Capture the cell that displays the provided text and extract its [X, Y] central coordinate. 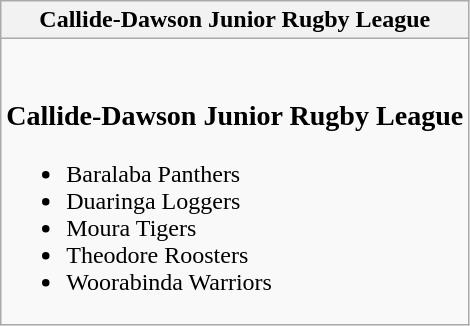
Callide-Dawson Junior Rugby League [235, 20]
Callide-Dawson Junior Rugby League Baralaba Panthers Duaringa Loggers Moura Tigers Theodore Roosters Woorabinda Warriors [235, 182]
